From the cell containing the given text, extract its center point as (X, Y) coordinate. 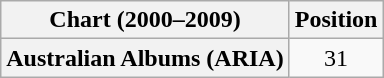
Chart (2000–2009) (145, 20)
Australian Albums (ARIA) (145, 58)
31 (336, 58)
Position (336, 20)
